Search for the cell housing the specified text and yield its [X, Y] center coordinate. 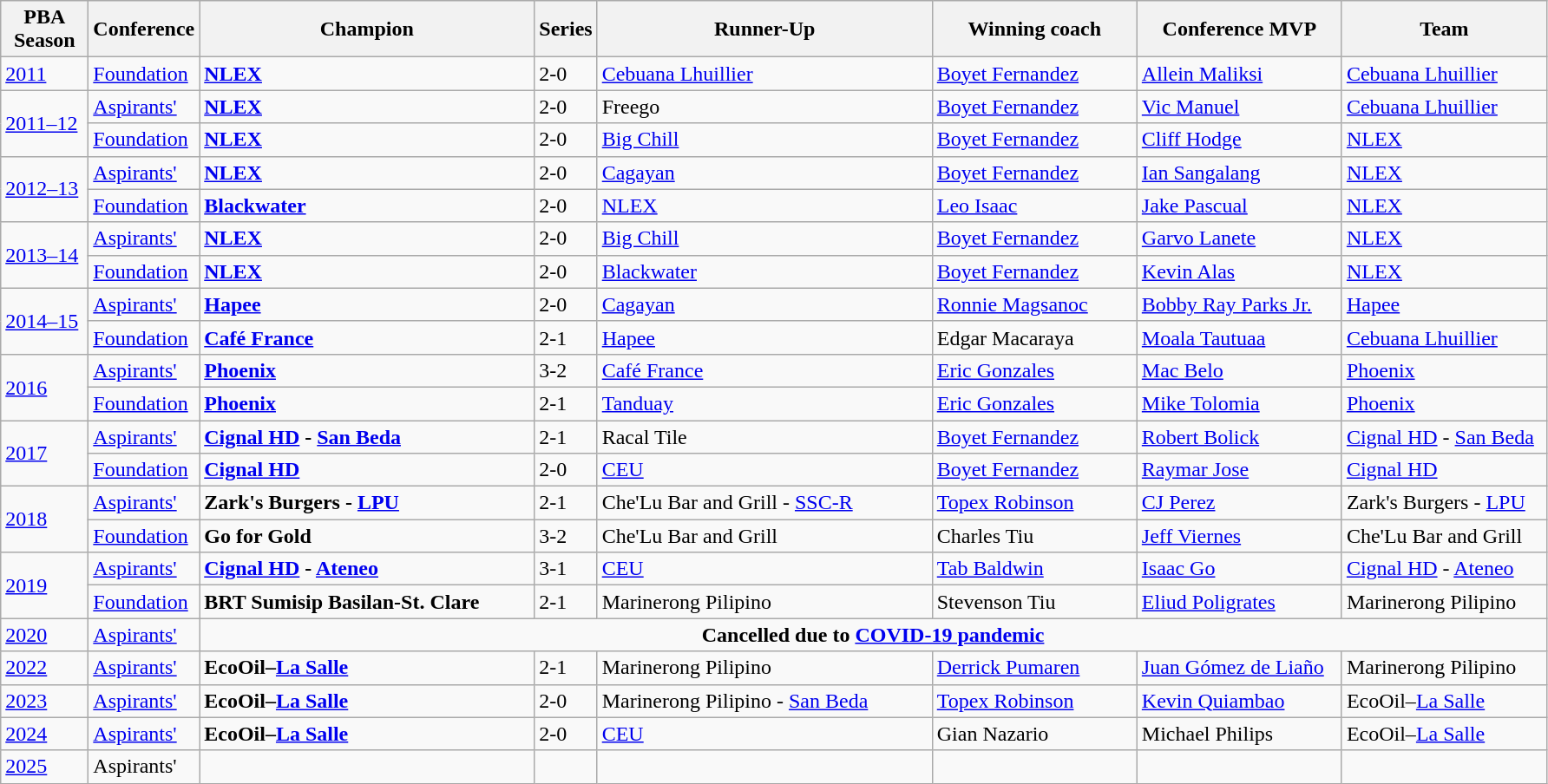
Series [566, 29]
2012–13 [45, 189]
2011 [45, 74]
Kevin Alas [1239, 271]
PBA Season [45, 29]
2011–12 [45, 123]
Michael Philips [1239, 734]
Derrick Pumaren [1034, 668]
Moala Tautuaa [1239, 337]
Racal Tile [764, 436]
Cliff Hodge [1239, 140]
2023 [45, 701]
Winning coach [1034, 29]
Stevenson Tiu [1034, 602]
Leo Isaac [1034, 206]
Raymar Jose [1239, 470]
2024 [45, 734]
Robert Bolick [1239, 436]
Mac Belo [1239, 370]
Eliud Poligrates [1239, 602]
2013–14 [45, 255]
Tab Baldwin [1034, 569]
Team [1444, 29]
Gian Nazario [1034, 734]
Kevin Quiambao [1239, 701]
Freego [764, 107]
Isaac Go [1239, 569]
Conference MVP [1239, 29]
Marinerong Pilipino - San Beda [764, 701]
2016 [45, 387]
BRT Sumisip Basilan-St. Clare [367, 602]
Champion [367, 29]
Tanduay [764, 403]
2014–15 [45, 321]
2019 [45, 585]
Runner-Up [764, 29]
Charles Tiu [1034, 536]
2017 [45, 453]
Bobby Ray Parks Jr. [1239, 304]
Juan Gómez de Liaño [1239, 668]
2020 [45, 635]
Edgar Macaraya [1034, 337]
Ronnie Magsanoc [1034, 304]
Vic Manuel [1239, 107]
Allein Maliksi [1239, 74]
2025 [45, 767]
Go for Gold [367, 536]
Che'Lu Bar and Grill - SSC-R [764, 503]
Conference [144, 29]
Garvo Lanete [1239, 238]
Ian Sangalang [1239, 173]
2018 [45, 519]
2022 [45, 668]
Jeff Viernes [1239, 536]
CJ Perez [1239, 503]
3-1 [566, 569]
Cancelled due to COVID-19 pandemic [873, 635]
Mike Tolomia [1239, 403]
Jake Pascual [1239, 206]
